From the cell containing the given text, extract its center point as [x, y] coordinate. 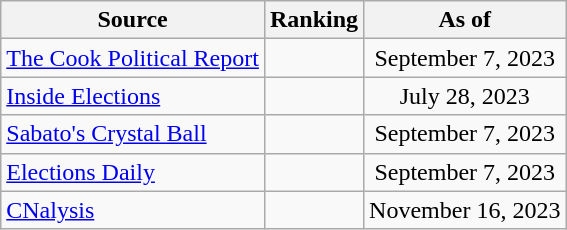
July 28, 2023 [465, 96]
Elections Daily [133, 172]
CNalysis [133, 210]
Source [133, 20]
Sabato's Crystal Ball [133, 134]
Ranking [314, 20]
The Cook Political Report [133, 58]
Inside Elections [133, 96]
November 16, 2023 [465, 210]
As of [465, 20]
